Detect which cell encompasses the target text, then output its (X, Y) center coordinate. 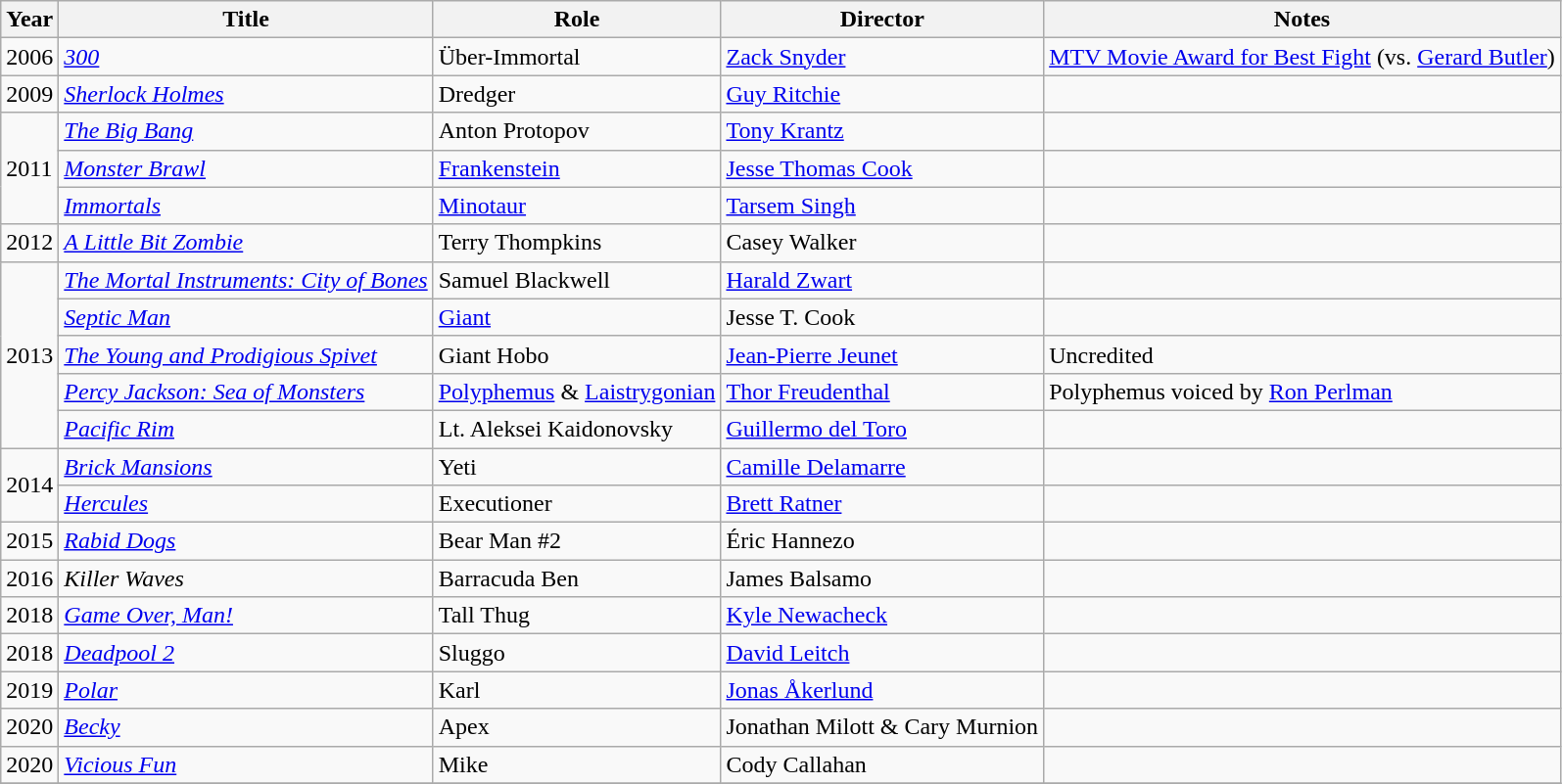
Zack Snyder (882, 57)
Becky (246, 727)
Year (29, 20)
2012 (29, 243)
Killer Waves (246, 578)
Jean-Pierre Jeunet (882, 354)
Vicious Fun (246, 764)
Hercules (246, 504)
300 (246, 57)
Sherlock Holmes (246, 94)
Role (577, 20)
Giant (577, 317)
Anton Protopov (577, 131)
Jesse Thomas Cook (882, 168)
Yeti (577, 467)
Director (882, 20)
Monster Brawl (246, 168)
Giant Hobo (577, 354)
Kyle Newacheck (882, 616)
Jesse T. Cook (882, 317)
Tarsem Singh (882, 206)
Minotaur (577, 206)
Lt. Aleksei Kaidonovsky (577, 429)
A Little Bit Zombie (246, 243)
Guillermo del Toro (882, 429)
Mike (577, 764)
Éric Hannezo (882, 541)
Sluggo (577, 653)
Tall Thug (577, 616)
Rabid Dogs (246, 541)
Notes (1302, 20)
2014 (29, 485)
Thor Freudenthal (882, 392)
2009 (29, 94)
Bear Man #2 (577, 541)
Guy Ritchie (882, 94)
The Mortal Instruments: City of Bones (246, 280)
Barracuda Ben (577, 578)
The Big Bang (246, 131)
2019 (29, 690)
Frankenstein (577, 168)
2013 (29, 354)
Percy Jackson: Sea of Monsters (246, 392)
Über-Immortal (577, 57)
Samuel Blackwell (577, 280)
Immortals (246, 206)
Polyphemus & Laistrygonian (577, 392)
Deadpool 2 (246, 653)
Game Over, Man! (246, 616)
James Balsamo (882, 578)
Brick Mansions (246, 467)
Jonathan Milott & Cary Murnion (882, 727)
Septic Man (246, 317)
Polyphemus voiced by Ron Perlman (1302, 392)
Executioner (577, 504)
Polar (246, 690)
2015 (29, 541)
Casey Walker (882, 243)
2006 (29, 57)
MTV Movie Award for Best Fight (vs. Gerard Butler) (1302, 57)
The Young and Prodigious Spivet (246, 354)
Pacific Rim (246, 429)
Jonas Åkerlund (882, 690)
2011 (29, 168)
2016 (29, 578)
Harald Zwart (882, 280)
Terry Thompkins (577, 243)
Cody Callahan (882, 764)
Apex (577, 727)
Camille Delamarre (882, 467)
Uncredited (1302, 354)
David Leitch (882, 653)
Title (246, 20)
Tony Krantz (882, 131)
Dredger (577, 94)
Karl (577, 690)
Brett Ratner (882, 504)
